Pinpoint the cell where the given text exists, returning its (X, Y) midpoint coordinate. 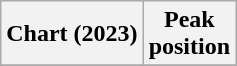
Peakposition (189, 34)
Chart (2023) (72, 34)
